Provide the (x, y) coordinate of the cell's center where the given text is located.  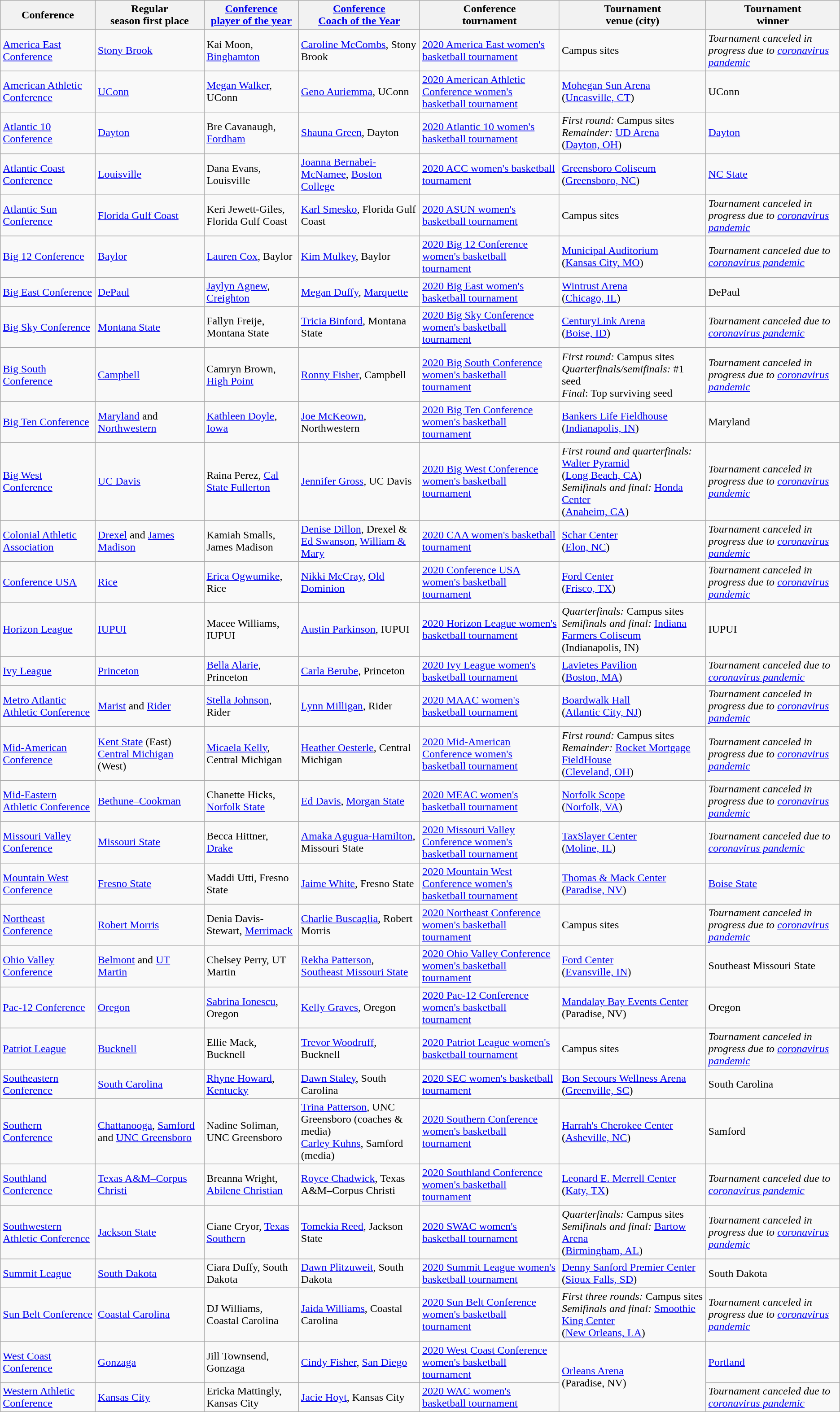
Lavietes Pavilion(Boston, MA) (633, 671)
First round: Campus sitesRemainder: Rocket Mortgage FieldHouse(Cleveland, OH) (633, 754)
Dawn Plitzuweit, South Dakota (359, 1273)
Mid-Eastern Athletic Conference (48, 801)
Big West Conference (48, 481)
2020 SWAC women's basketball tournament (489, 1232)
Stony Brook (149, 50)
Pac-12 Conference (48, 1007)
Joanna Bernabei-McNamee, Boston College (359, 174)
2020 Mid-American Conference women's basketball tournament (489, 754)
Southeast Missouri State (773, 966)
Denise Dillon, Drexel &Ed Swanson, William & Mary (359, 541)
Ford Center(Evansville, IN) (633, 966)
Maryland (773, 422)
Kamiah Smalls, James Madison (251, 541)
TaxSlayer Center(Moline, IL) (633, 842)
2020 MEAC women's basketball tournament (489, 801)
2020 West Coast Conference women's basketball tournament (489, 1362)
Atlantic Coast Conference (48, 174)
Jaylyn Agnew, Creighton (251, 292)
Chanette Hicks, Norfolk State (251, 801)
Bethune–Cookman (149, 801)
Maddi Utti, Fresno State (251, 883)
Harrah's Cherokee Center(Asheville, NC) (633, 1131)
Bella Alarie, Princeton (251, 671)
2020 Patriot League women's basketball tournament (489, 1049)
Dawn Staley, South Carolina (359, 1084)
Rekha Patterson, Southeast Missouri State (359, 966)
Royce Chadwick, Texas A&M–Corpus Christi (359, 1185)
Campbell (149, 374)
2020 Missouri Valley Conference women's basketball tournament (489, 842)
Big South Conference (48, 374)
Micaela Kelly, Central Michigan (251, 754)
2020 American Athletic Conference women's basketball tournament (489, 92)
Megan Walker, UConn (251, 92)
2020 SEC women's basketball tournament (489, 1084)
Mandalay Bay Events Center(Paradise, NV) (633, 1007)
Tomekia Reed, Jackson State (359, 1232)
Jaime White, Fresno State (359, 883)
2020 America East women's basketball tournament (489, 50)
Ellie Mack, Bucknell (251, 1049)
Geno Auriemma, UConn (359, 92)
Big Sky Conference (48, 327)
Southern Conference (48, 1131)
Charlie Buscaglia, Robert Morris (359, 925)
Municipal Auditorium(Kansas City, MO) (633, 257)
Greensboro Coliseum(Greensboro, NC) (633, 174)
Gonzaga (149, 1362)
Fresno State (149, 883)
Chattanooga, Samford and UNC Greensboro (149, 1131)
Bucknell (149, 1049)
Fallyn Freije, Montana State (251, 327)
Princeton (149, 671)
Rice (149, 582)
Texas A&M–Corpus Christi (149, 1185)
Ford Center(Frisco, TX) (633, 582)
Belmont and UT Martin (149, 966)
Amaka Agugua-Hamilton, Missouri State (359, 842)
Tournament winner (773, 15)
Quarterfinals: Campus sitesSemifinals and final: Indiana Farmers Coliseum(Indianapolis, IN) (633, 630)
Baylor (149, 257)
Ciane Cryor, Texas Southern (251, 1232)
Trina Patterson, UNC Greensboro (coaches & media)Carley Kuhns, Samford (media) (359, 1131)
Samford (773, 1131)
Kai Moon, Binghamton (251, 50)
Jennifer Gross, UC Davis (359, 481)
Conference (48, 15)
Thomas & Mack Center(Paradise, NV) (633, 883)
Summit League (48, 1273)
Metro Atlantic Athletic Conference (48, 706)
Denia Davis-Stewart, Merrimack (251, 925)
Conference USA (48, 582)
UC Davis (149, 481)
2020 Sun Belt Conference women's basketball tournament (489, 1315)
Sun Belt Conference (48, 1315)
2020 Big East women's basketball tournament (489, 292)
Carla Berube, Princeton (359, 671)
Western Athletic Conference (48, 1397)
Kim Mulkey, Baylor (359, 257)
Sabrina Ionescu, Oregon (251, 1007)
Mohegan Sun Arena(Uncasville, CT) (633, 92)
2020 ASUN women's basketball tournament (489, 215)
Montana State (149, 327)
Rhyne Howard, Kentucky (251, 1084)
2020 CAA women's basketball tournament (489, 541)
2020 Atlantic 10 women's basketball tournament (489, 133)
Missouri State (149, 842)
Louisville (149, 174)
Tricia Binford, Montana State (359, 327)
Robert Morris (149, 925)
West Coast Conference (48, 1362)
America East Conference (48, 50)
Maryland and Northwestern (149, 422)
2020 Pac-12 Conference women's basketball tournament (489, 1007)
2020 ACC women's basketball tournament (489, 174)
Conference tournament (489, 15)
Coastal Carolina (149, 1315)
Lynn Milligan, Rider (359, 706)
Jill Townsend, Gonzaga (251, 1362)
Ericka Mattingly, Kansas City (251, 1397)
Heather Oesterle, Central Michigan (359, 754)
Stella Johnson, Rider (251, 706)
Missouri Valley Conference (48, 842)
2020 Northeast Conference women's basketball tournament (489, 925)
Ciara Duffy, South Dakota (251, 1273)
Portland (773, 1362)
Drexel and James Madison (149, 541)
Caroline McCombs, Stony Brook (359, 50)
Bon Secours Wellness Arena(Greenville, SC) (633, 1084)
Shauna Green, Dayton (359, 133)
Lauren Cox, Baylor (251, 257)
Florida Gulf Coast (149, 215)
2020 Big Sky Conference women's basketball tournament (489, 327)
Atlantic 10 Conference (48, 133)
2020 Big Ten Conference women's basketball tournament (489, 422)
Boise State (773, 883)
Trevor Woodruff, Bucknell (359, 1049)
Southeastern Conference (48, 1084)
2020 Horizon League women's basketball tournament (489, 630)
2020 Big South Conference women's basketball tournament (489, 374)
Jackson State (149, 1232)
DJ Williams, Coastal Carolina (251, 1315)
Ronny Fisher, Campbell (359, 374)
Keri Jewett-Giles, Florida Gulf Coast (251, 215)
Conference Coach of the Year (359, 15)
Leonard E. Merrell Center(Katy, TX) (633, 1185)
Bre Cavanaugh, Fordham (251, 133)
Kelly Graves, Oregon (359, 1007)
Quarterfinals: Campus sitesSemifinals and final: Bartow Arena(Birmingham, AL) (633, 1232)
Regular season first place (149, 15)
Camryn Brown, High Point (251, 374)
2020 Ohio Valley Conference women's basketball tournament (489, 966)
Macee Williams, IUPUI (251, 630)
2020 Big West Conference women's basketball tournament (489, 481)
Kent State (East)Central Michigan (West) (149, 754)
Denny Sanford Premier Center(Sioux Falls, SD) (633, 1273)
First round: Campus sitesRemainder: UD Arena(Dayton, OH) (633, 133)
First round and quarterfinals: Walter Pyramid(Long Beach, CA)Semifinals and final: Honda Center(Anaheim, CA) (633, 481)
Chelsey Perry, UT Martin (251, 966)
Megan Duffy, Marquette (359, 292)
Conference player of the year (251, 15)
Kathleen Doyle, Iowa (251, 422)
2020 Southland Conference women's basketball tournament (489, 1185)
Austin Parkinson, IUPUI (359, 630)
Big 12 Conference (48, 257)
NC State (773, 174)
Southland Conference (48, 1185)
Norfolk Scope(Norfolk, VA) (633, 801)
Raina Perez, Cal State Fullerton (251, 481)
Dana Evans, Louisville (251, 174)
Marist and Rider (149, 706)
2020 Conference USA women's basketball tournament (489, 582)
Boardwalk Hall(Atlantic City, NJ) (633, 706)
Erica Ogwumike, Rice (251, 582)
2020 Southern Conference women's basketball tournament (489, 1131)
2020 Big 12 Conference women's basketball tournament (489, 257)
Northeast Conference (48, 925)
American Athletic Conference (48, 92)
Karl Smesko, Florida Gulf Coast (359, 215)
Kansas City (149, 1397)
Cindy Fisher, San Diego (359, 1362)
Ed Davis, Morgan State (359, 801)
Mid-American Conference (48, 754)
Bankers Life Fieldhouse(Indianapolis, IN) (633, 422)
Jaida Williams, Coastal Carolina (359, 1315)
First three rounds: Campus sitesSemifinals and final: Smoothie King Center(New Orleans, LA) (633, 1315)
Tournament venue (city) (633, 15)
Breanna Wright, Abilene Christian (251, 1185)
Wintrust Arena(Chicago, IL) (633, 292)
Joe McKeown, Northwestern (359, 422)
Schar Center(Elon, NC) (633, 541)
Colonial Athletic Association (48, 541)
First round: Campus sitesQuarterfinals/semifinals: #1 seedFinal: Top surviving seed (633, 374)
Patriot League (48, 1049)
Southwestern Athletic Conference (48, 1232)
CenturyLink Arena(Boise, ID) (633, 327)
Horizon League (48, 630)
Ivy League (48, 671)
Mountain West Conference (48, 883)
Atlantic Sun Conference (48, 215)
Nikki McCray, Old Dominion (359, 582)
2020 WAC women's basketball tournament (489, 1397)
2020 MAAC women's basketball tournament (489, 706)
Big Ten Conference (48, 422)
Ohio Valley Conference (48, 966)
Big East Conference (48, 292)
2020 Mountain West Conference women's basketball tournament (489, 883)
Becca Hittner, Drake (251, 842)
2020 Ivy League women's basketball tournament (489, 671)
2020 Summit League women's basketball tournament (489, 1273)
Jacie Hoyt, Kansas City (359, 1397)
Orleans Arena(Paradise, NV) (633, 1377)
Nadine Soliman, UNC Greensboro (251, 1131)
